Identify which cell holds the provided text, then report its [X, Y] central coordinate. 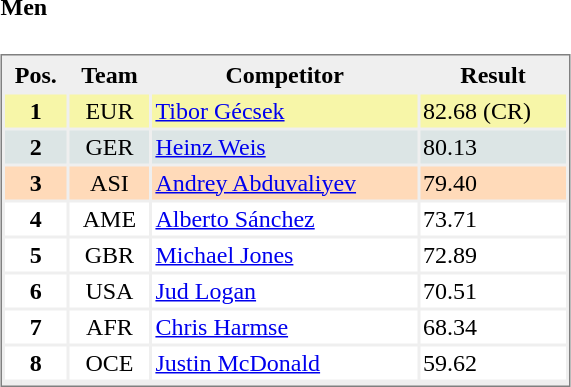
Alberto Sánchez [284, 218]
82.68 (CR) [493, 110]
8 [36, 362]
Michael Jones [284, 254]
73.71 [493, 218]
Competitor [284, 74]
Tibor Gécsek [284, 110]
Heinz Weis [284, 146]
Chris Harmse [284, 326]
Team [109, 74]
EUR [109, 110]
7 [36, 326]
Pos. [36, 74]
6 [36, 290]
Jud Logan [284, 290]
GBR [109, 254]
5 [36, 254]
GER [109, 146]
80.13 [493, 146]
3 [36, 182]
AFR [109, 326]
Justin McDonald [284, 362]
Andrey Abduvaliyev [284, 182]
72.89 [493, 254]
1 [36, 110]
2 [36, 146]
70.51 [493, 290]
ASI [109, 182]
59.62 [493, 362]
USA [109, 290]
79.40 [493, 182]
OCE [109, 362]
4 [36, 218]
Result [493, 74]
68.34 [493, 326]
AME [109, 218]
